For the text-containing cell, return its midpoint in [x, y] coordinate format. 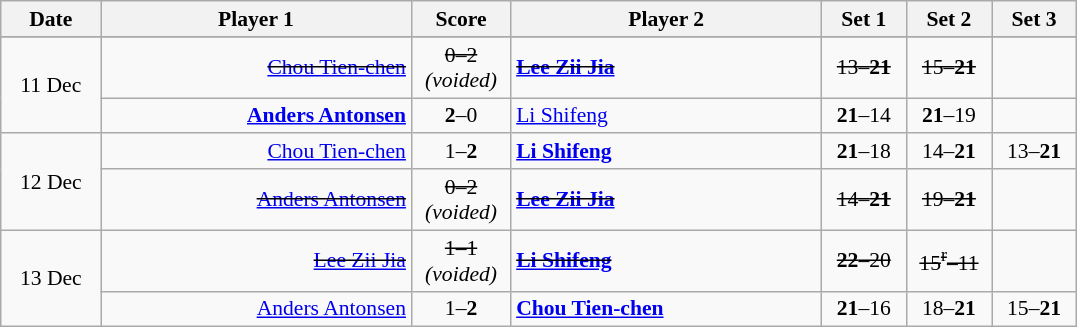
21–19 [948, 116]
21–14 [864, 116]
1–1 (voided) [461, 260]
2–0 [461, 116]
Set 3 [1034, 19]
Score [461, 19]
Set 2 [948, 19]
11 Dec [51, 86]
21–16 [864, 309]
13 Dec [51, 278]
18–21 [948, 309]
Date [51, 19]
15r–11 [948, 260]
Set 1 [864, 19]
Player 2 [666, 19]
21–18 [864, 152]
19–21 [948, 200]
Player 1 [256, 19]
22–20 [864, 260]
12 Dec [51, 182]
